Search for the cell housing the specified text and yield its [X, Y] center coordinate. 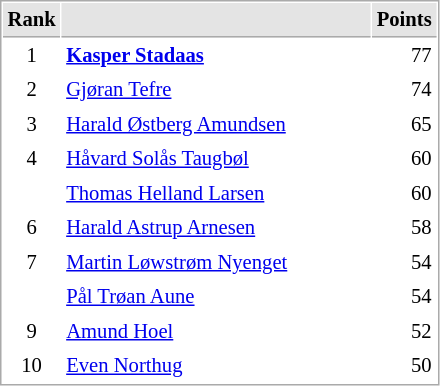
52 [404, 332]
Pål Trøan Aune [216, 296]
Rank [32, 20]
Harald Astrup Arnesen [216, 228]
9 [32, 332]
Points [404, 20]
50 [404, 366]
4 [32, 158]
1 [32, 56]
7 [32, 262]
Håvard Solås Taugbøl [216, 158]
Harald Østberg Amundsen [216, 124]
Gjøran Tefre [216, 90]
Amund Hoel [216, 332]
10 [32, 366]
Martin Løwstrøm Nyenget [216, 262]
Thomas Helland Larsen [216, 194]
6 [32, 228]
65 [404, 124]
2 [32, 90]
77 [404, 56]
3 [32, 124]
Even Northug [216, 366]
58 [404, 228]
74 [404, 90]
Kasper Stadaas [216, 56]
